Pinpoint the cell where the given text exists, returning its (x, y) midpoint coordinate. 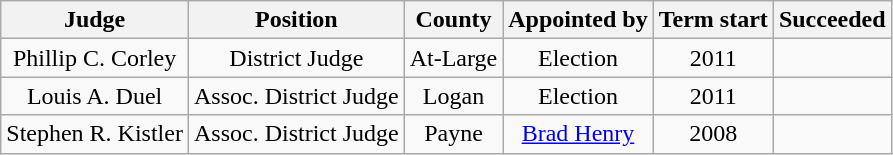
Appointed by (578, 20)
Logan (454, 96)
Phillip C. Corley (95, 58)
Term start (713, 20)
Succeeded (832, 20)
At-Large (454, 58)
Position (296, 20)
Louis A. Duel (95, 96)
Stephen R. Kistler (95, 134)
District Judge (296, 58)
Judge (95, 20)
Payne (454, 134)
County (454, 20)
2008 (713, 134)
Brad Henry (578, 134)
